Search for the cell housing the specified text and yield its [X, Y] center coordinate. 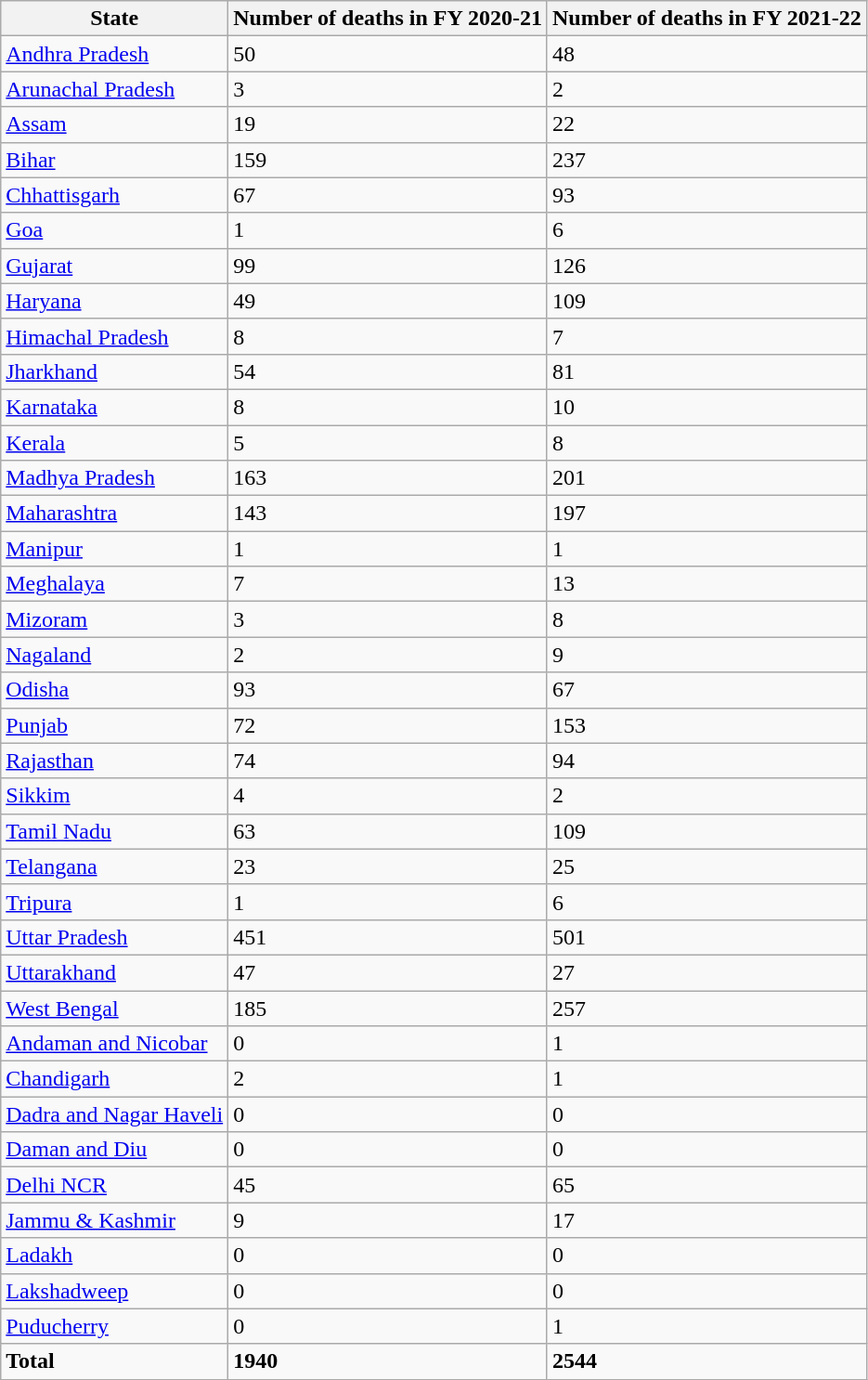
Punjab [115, 725]
257 [706, 1008]
25 [706, 866]
99 [388, 266]
50 [388, 54]
Meghalaya [115, 584]
Goa [115, 230]
Dadra and Nagar Haveli [115, 1114]
Puducherry [115, 1326]
2544 [706, 1361]
State [115, 19]
Arunachal Pradesh [115, 89]
Rajasthan [115, 761]
163 [388, 478]
45 [388, 1185]
Telangana [115, 866]
65 [706, 1185]
Lakshadweep [115, 1291]
Tripura [115, 902]
Tamil Nadu [115, 831]
94 [706, 761]
Andaman and Nicobar [115, 1044]
Madhya Pradesh [115, 478]
Odisha [115, 690]
Ladakh [115, 1256]
159 [388, 160]
Daman and Diu [115, 1150]
Delhi NCR [115, 1185]
Sikkim [115, 796]
185 [388, 1008]
Kerala [115, 443]
197 [706, 514]
54 [388, 371]
63 [388, 831]
47 [388, 972]
451 [388, 937]
72 [388, 725]
Uttarakhand [115, 972]
17 [706, 1220]
1940 [388, 1361]
Himachal Pradesh [115, 336]
143 [388, 514]
Total [115, 1361]
237 [706, 160]
Mizoram [115, 619]
22 [706, 124]
48 [706, 54]
Jammu & Kashmir [115, 1220]
Nagaland [115, 655]
201 [706, 478]
Karnataka [115, 407]
Number of deaths in FY 2021-22 [706, 19]
5 [388, 443]
19 [388, 124]
Assam [115, 124]
Manipur [115, 549]
Chhattisgarh [115, 195]
153 [706, 725]
13 [706, 584]
27 [706, 972]
Maharashtra [115, 514]
Jharkhand [115, 371]
Bihar [115, 160]
126 [706, 266]
Andhra Pradesh [115, 54]
West Bengal [115, 1008]
23 [388, 866]
74 [388, 761]
501 [706, 937]
Haryana [115, 301]
Number of deaths in FY 2020-21 [388, 19]
10 [706, 407]
Uttar Pradesh [115, 937]
Gujarat [115, 266]
4 [388, 796]
81 [706, 371]
49 [388, 301]
Chandigarh [115, 1079]
